Search for the cell housing the specified text and yield its [X, Y] center coordinate. 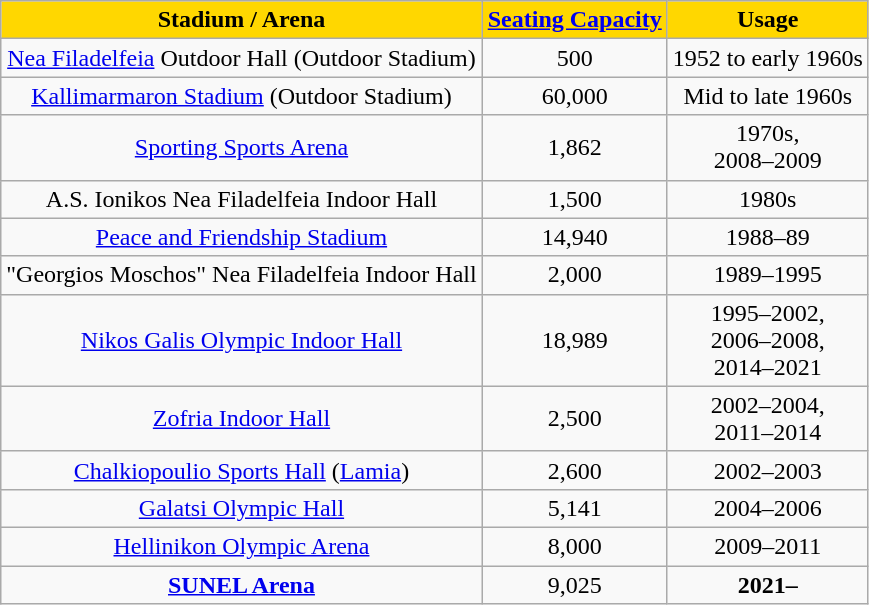
Nikos Galis Olympic Indoor Hall [242, 340]
5,141 [574, 508]
60,000 [574, 96]
Stadium / Arena [242, 20]
Kallimarmaron Stadium (Outdoor Stadium) [242, 96]
Sporting Sports Arena [242, 148]
Galatsi Olympic Hall [242, 508]
1952 to early 1960s [768, 58]
500 [574, 58]
14,940 [574, 237]
2,600 [574, 470]
1988–89 [768, 237]
9,025 [574, 585]
2021– [768, 585]
1970s, 2008–2009 [768, 148]
2009–2011 [768, 546]
Mid to late 1960s [768, 96]
8,000 [574, 546]
A.S. Ionikos Nea Filadelfeia Indoor Hall [242, 199]
1995–2002, 2006–2008, 2014–2021 [768, 340]
Chalkiopoulio Sports Hall (Lamia) [242, 470]
2002–2003 [768, 470]
SUNEL Arena [242, 585]
1,500 [574, 199]
Zofria Indoor Hall [242, 418]
2002–2004, 2011–2014 [768, 418]
2,000 [574, 275]
"Georgios Moschos" Nea Filadelfeia Indoor Hall [242, 275]
1,862 [574, 148]
Seating Capacity [574, 20]
Peace and Friendship Stadium [242, 237]
18,989 [574, 340]
1980s [768, 199]
Nea Filadelfeia Outdoor Hall (Outdoor Stadium) [242, 58]
2,500 [574, 418]
2004–2006 [768, 508]
Usage [768, 20]
1989–1995 [768, 275]
Hellinikon Olympic Arena [242, 546]
